Return the (X, Y) coordinate for the center point of the cell that contains the specified text.  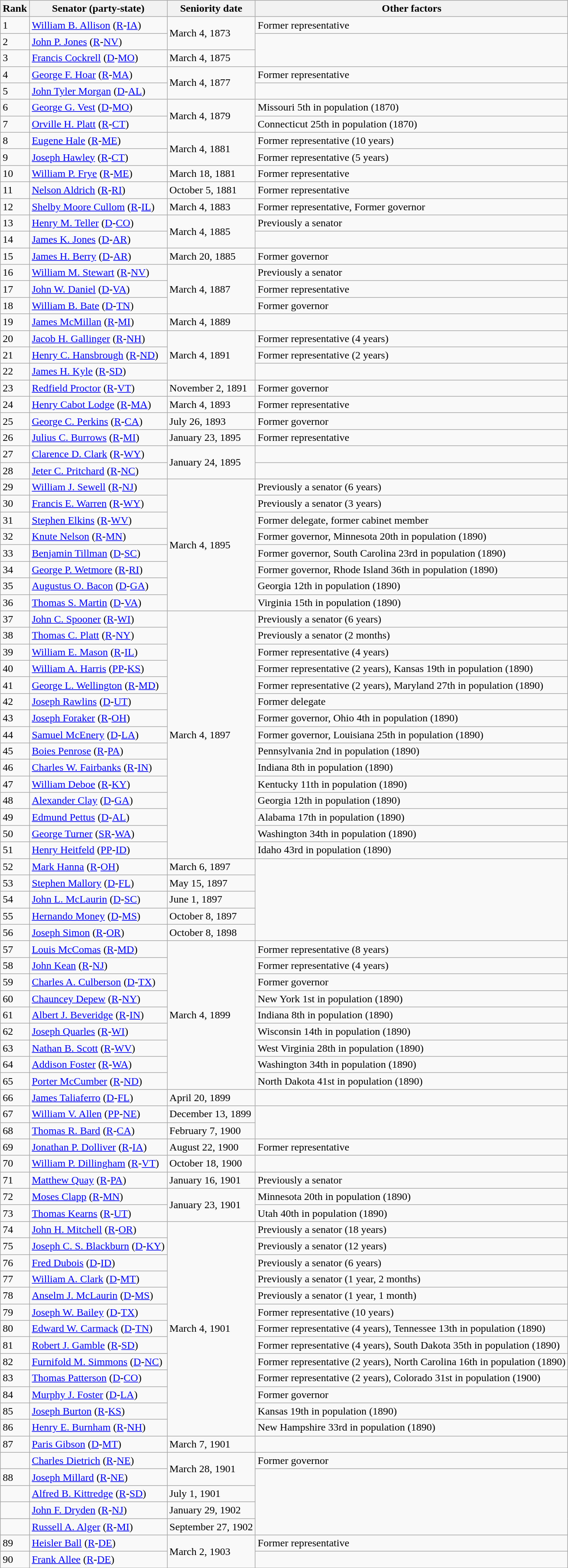
79 (15, 1312)
Previously a senator (2 months) (412, 636)
George G. Vest (D-MO) (98, 108)
63 (15, 1048)
26 (15, 437)
6 (15, 108)
Murphy J. Foster (D-LA) (98, 1395)
April 20, 1899 (211, 1098)
76 (15, 1263)
March 4, 1885 (211, 231)
Former governor, Louisiana 25th in population (1890) (412, 735)
Joseph Quarles (R-WI) (98, 1032)
July 1, 1901 (211, 1493)
83 (15, 1378)
James McMillan (R-MI) (98, 322)
George F. Hoar (R-MA) (98, 75)
James H. Kyle (R-SD) (98, 372)
90 (15, 1560)
Former representative (2 years), Maryland 27th in population (1890) (412, 685)
John W. Daniel (D-VA) (98, 289)
25 (15, 421)
Thomas R. Bard (R-CA) (98, 1131)
New York 1st in population (1890) (412, 998)
Mark Hanna (R-OH) (98, 867)
Alexander Clay (D-GA) (98, 801)
Louis McComas (R-MD) (98, 949)
March 4, 1895 (211, 545)
Benjamin Tillman (D-SC) (98, 553)
10 (15, 173)
52 (15, 867)
Joseph Foraker (R-OH) (98, 718)
John Tyler Morgan (D-AL) (98, 91)
Russell A. Alger (R-MI) (98, 1526)
Moses Clapp (R-MN) (98, 1196)
55 (15, 916)
40 (15, 668)
89 (15, 1543)
March 20, 1885 (211, 256)
James K. Jones (D-AR) (98, 240)
John H. Mitchell (R-OR) (98, 1229)
March 4, 1901 (211, 1328)
Addison Foster (R-WA) (98, 1065)
73 (15, 1213)
January 16, 1901 (211, 1180)
88 (15, 1477)
4 (15, 75)
March 2, 1903 (211, 1552)
Chauncey Depew (R-NY) (98, 998)
Henry Cabot Lodge (R-MA) (98, 404)
January 29, 1902 (211, 1510)
44 (15, 735)
William A. Clark (D-MT) (98, 1279)
Virginia 15th in population (1890) (412, 603)
Thomas S. Martin (D-VA) (98, 603)
Rank (15, 9)
Edmund Pettus (D-AL) (98, 817)
Joseph Millard (R-NE) (98, 1477)
54 (15, 900)
59 (15, 982)
Redfield Proctor (R-VT) (98, 388)
Missouri 5th in population (1870) (412, 108)
March 4, 1881 (211, 149)
Clarence D. Clark (R-WY) (98, 454)
December 13, 1899 (211, 1114)
Other factors (412, 9)
William B. Allison (R-IA) (98, 25)
53 (15, 883)
John C. Spooner (R-WI) (98, 619)
60 (15, 998)
Stephen Elkins (R-WV) (98, 520)
March 28, 1901 (211, 1469)
48 (15, 801)
March 4, 1883 (211, 207)
Previously a senator (1 year, 2 months) (412, 1279)
Utah 40th in population (1890) (412, 1213)
57 (15, 949)
Henry C. Hansbrough (R-ND) (98, 355)
34 (15, 570)
67 (15, 1114)
86 (15, 1428)
Joseph W. Bailey (D-TX) (98, 1312)
Robert J. Gamble (R-SD) (98, 1345)
Kansas 19th in population (1890) (412, 1411)
Henry Heitfeld (PP-ID) (98, 850)
November 2, 1891 (211, 388)
Previously a senator (12 years) (412, 1246)
Former delegate, former cabinet member (412, 520)
John F. Dryden (R-NJ) (98, 1510)
Former representative (2 years), North Carolina 16th in population (1890) (412, 1362)
William B. Bate (D-TN) (98, 306)
Stephen Mallory (D-FL) (98, 883)
Eugene Hale (R-ME) (98, 140)
21 (15, 355)
Thomas C. Platt (R-NY) (98, 636)
John Kean (R-NJ) (98, 965)
Former representative (4 years), South Dakota 35th in population (1890) (412, 1345)
Heisler Ball (R-DE) (98, 1543)
March 6, 1897 (211, 867)
58 (15, 965)
20 (15, 339)
19 (15, 322)
John L. McLaurin (D-SC) (98, 900)
Henry E. Burnham (R-NH) (98, 1428)
68 (15, 1131)
5 (15, 91)
September 27, 1902 (211, 1526)
Joseph Burton (R-KS) (98, 1411)
June 1, 1897 (211, 900)
Former representative (8 years) (412, 949)
Shelby Moore Cullom (R-IL) (98, 207)
William P. Dillingham (R-VT) (98, 1164)
October 18, 1900 (211, 1164)
47 (15, 784)
Henry M. Teller (D-CO) (98, 223)
15 (15, 256)
80 (15, 1329)
87 (15, 1444)
1 (15, 25)
16 (15, 273)
Julius C. Burrows (R-MI) (98, 437)
Wisconsin 14th in population (1890) (412, 1032)
Joseph Simon (R-OR) (98, 932)
61 (15, 1015)
13 (15, 223)
March 7, 1901 (211, 1444)
Seniority date (211, 9)
45 (15, 751)
69 (15, 1147)
March 4, 1875 (211, 58)
32 (15, 537)
24 (15, 404)
27 (15, 454)
Idaho 43rd in population (1890) (412, 850)
Joseph C. S. Blackburn (D-KY) (98, 1246)
August 22, 1900 (211, 1147)
74 (15, 1229)
George L. Wellington (R-MD) (98, 685)
72 (15, 1196)
Thomas Patterson (D-CO) (98, 1378)
Paris Gibson (D-MT) (98, 1444)
22 (15, 372)
9 (15, 157)
Alfred B. Kittredge (R-SD) (98, 1493)
Former representative (2 years), Kansas 19th in population (1890) (412, 668)
Fred Dubois (D-ID) (98, 1263)
Anselm J. McLaurin (D-MS) (98, 1296)
11 (15, 190)
March 18, 1881 (211, 173)
Former representative, Former governor (412, 207)
George Turner (SR-WA) (98, 834)
March 4, 1899 (211, 1015)
Charles W. Fairbanks (R-IN) (98, 768)
49 (15, 817)
William Deboe (R-KY) (98, 784)
Jacob H. Gallinger (R-NH) (98, 339)
February 7, 1900 (211, 1131)
March 4, 1897 (211, 734)
West Virginia 28th in population (1890) (412, 1048)
50 (15, 834)
78 (15, 1296)
51 (15, 850)
37 (15, 619)
Thomas Kearns (R-UT) (98, 1213)
56 (15, 932)
77 (15, 1279)
12 (15, 207)
William P. Frye (R-ME) (98, 173)
William E. Mason (R-IL) (98, 652)
October 8, 1897 (211, 916)
January 23, 1901 (211, 1205)
36 (15, 603)
Previously a senator (3 years) (412, 504)
Frank Allee (R-DE) (98, 1560)
January 23, 1895 (211, 437)
October 8, 1898 (211, 932)
Former governor, Rhode Island 36th in population (1890) (412, 570)
Nelson Aldrich (R-RI) (98, 190)
May 15, 1897 (211, 883)
Former representative (2 years), Colorado 31st in population (1900) (412, 1378)
Kentucky 11th in population (1890) (412, 784)
18 (15, 306)
84 (15, 1395)
Orville H. Platt (R-CT) (98, 124)
Samuel McEnery (D-LA) (98, 735)
March 4, 1873 (211, 33)
17 (15, 289)
75 (15, 1246)
Former governor, South Carolina 23rd in population (1890) (412, 553)
66 (15, 1098)
Former delegate (412, 701)
14 (15, 240)
Hernando Money (D-MS) (98, 916)
43 (15, 718)
28 (15, 470)
James Taliaferro (D-FL) (98, 1098)
William J. Sewell (R-NJ) (98, 487)
Previously a senator (1 year, 1 month) (412, 1296)
31 (15, 520)
7 (15, 124)
Francis Cockrell (D-MO) (98, 58)
Matthew Quay (R-PA) (98, 1180)
James H. Berry (D-AR) (98, 256)
65 (15, 1081)
Joseph Hawley (R-CT) (98, 157)
March 4, 1877 (211, 83)
Previously a senator (18 years) (412, 1229)
New Hampshire 33rd in population (1890) (412, 1428)
July 26, 1893 (211, 421)
70 (15, 1164)
March 4, 1887 (211, 289)
3 (15, 58)
35 (15, 586)
William A. Harris (PP-KS) (98, 668)
64 (15, 1065)
John P. Jones (R-NV) (98, 42)
Former governor, Minnesota 20th in population (1890) (412, 537)
Alabama 17th in population (1890) (412, 817)
71 (15, 1180)
William M. Stewart (R-NV) (98, 273)
41 (15, 685)
Francis E. Warren (R-WY) (98, 504)
82 (15, 1362)
Augustus O. Bacon (D-GA) (98, 586)
Senator (party-state) (98, 9)
March 4, 1879 (211, 116)
March 4, 1893 (211, 404)
85 (15, 1411)
Edward W. Carmack (D-TN) (98, 1329)
8 (15, 140)
Former governor, Ohio 4th in population (1890) (412, 718)
29 (15, 487)
30 (15, 504)
Albert J. Beveridge (R-IN) (98, 1015)
March 4, 1891 (211, 355)
Charles Dietrich (R-NE) (98, 1460)
Minnesota 20th in population (1890) (412, 1196)
Nathan B. Scott (R-WV) (98, 1048)
George C. Perkins (R-CA) (98, 421)
Former representative (2 years) (412, 355)
George P. Wetmore (R-RI) (98, 570)
62 (15, 1032)
2 (15, 42)
Jeter C. Pritchard (R-NC) (98, 470)
Pennsylvania 2nd in population (1890) (412, 751)
81 (15, 1345)
Boies Penrose (R-PA) (98, 751)
33 (15, 553)
William V. Allen (PP-NE) (98, 1114)
January 24, 1895 (211, 462)
46 (15, 768)
North Dakota 41st in population (1890) (412, 1081)
Joseph Rawlins (D-UT) (98, 701)
Porter McCumber (R-ND) (98, 1081)
Former representative (4 years), Tennessee 13th in population (1890) (412, 1329)
Knute Nelson (R-MN) (98, 537)
42 (15, 701)
38 (15, 636)
Furnifold M. Simmons (D-NC) (98, 1362)
39 (15, 652)
Connecticut 25th in population (1870) (412, 124)
Former representative (5 years) (412, 157)
October 5, 1881 (211, 190)
23 (15, 388)
March 4, 1889 (211, 322)
Charles A. Culberson (D-TX) (98, 982)
Jonathan P. Dolliver (R-IA) (98, 1147)
